Find where the given text appears and provide that cell's center as [x, y] coordinate. 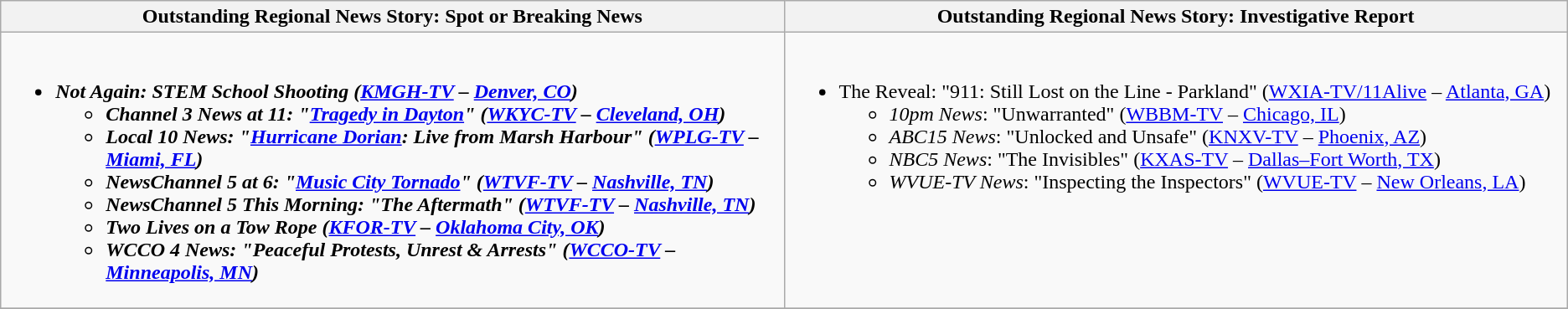
Outstanding Regional News Story: Spot or Breaking News [392, 17]
Outstanding Regional News Story: Investigative Report [1176, 17]
